Return the [X, Y] coordinate for the center point of the cell that contains the specified text.  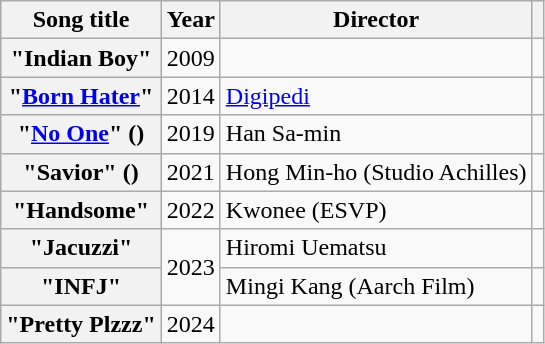
2024 [190, 324]
"No One" () [82, 134]
Hiromi Uematsu [376, 248]
Director [376, 20]
Year [190, 20]
"Pretty Plzzz" [82, 324]
2014 [190, 96]
Mingi Kang (Aarch Film) [376, 286]
"INFJ" [82, 286]
Digipedi [376, 96]
2022 [190, 210]
"Indian Boy" [82, 58]
"Savior" () [82, 172]
Han Sa-min [376, 134]
"Born Hater" [82, 96]
Song title [82, 20]
2019 [190, 134]
Kwonee (ESVP) [376, 210]
2023 [190, 267]
Hong Min-ho (Studio Achilles) [376, 172]
2021 [190, 172]
2009 [190, 58]
"Handsome" [82, 210]
"Jacuzzi" [82, 248]
